Capture the cell that displays the provided text and extract its [X, Y] central coordinate. 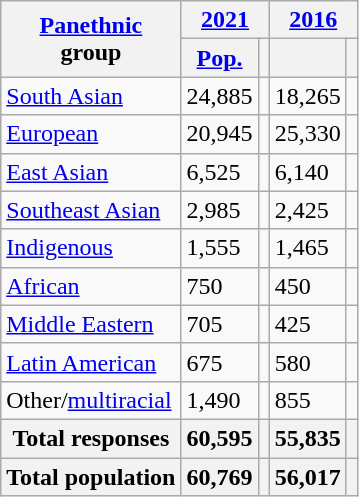
750 [220, 286]
55,835 [308, 438]
European [91, 134]
2,985 [220, 210]
Southeast Asian [91, 210]
Panethnicgroup [91, 39]
Latin American [91, 362]
South Asian [91, 96]
Indigenous [91, 248]
25,330 [308, 134]
Other/multiracial [91, 400]
425 [308, 324]
855 [308, 400]
Pop. [220, 58]
6,140 [308, 172]
60,595 [220, 438]
1,465 [308, 248]
56,017 [308, 477]
580 [308, 362]
24,885 [220, 96]
1,490 [220, 400]
Total responses [91, 438]
20,945 [220, 134]
675 [220, 362]
Middle Eastern [91, 324]
1,555 [220, 248]
Total population [91, 477]
60,769 [220, 477]
African [91, 286]
705 [220, 324]
2016 [313, 20]
18,265 [308, 96]
6,525 [220, 172]
East Asian [91, 172]
450 [308, 286]
2021 [225, 20]
2,425 [308, 210]
